From the cell containing the given text, extract its center point as (X, Y) coordinate. 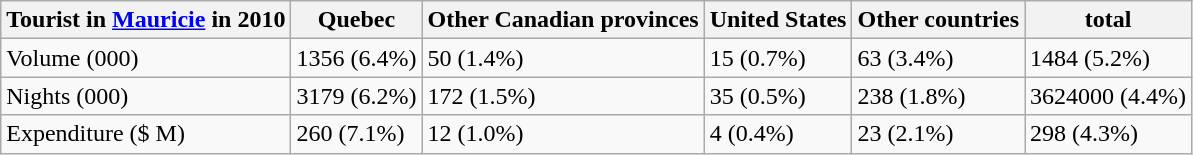
63 (3.4%) (938, 58)
Nights (000) (146, 96)
3179 (6.2%) (356, 96)
United States (778, 20)
Tourist in Mauricie in 2010 (146, 20)
Expenditure ($ M) (146, 134)
260 (7.1%) (356, 134)
Other Canadian provinces (563, 20)
total (1108, 20)
Other countries (938, 20)
15 (0.7%) (778, 58)
298 (4.3%) (1108, 134)
50 (1.4%) (563, 58)
35 (0.5%) (778, 96)
238 (1.8%) (938, 96)
4 (0.4%) (778, 134)
3624000 (4.4%) (1108, 96)
Volume (000) (146, 58)
1484 (5.2%) (1108, 58)
Quebec (356, 20)
172 (1.5%) (563, 96)
1356 (6.4%) (356, 58)
23 (2.1%) (938, 134)
12 (1.0%) (563, 134)
